Return [X, Y] of the center of cell containing provided text 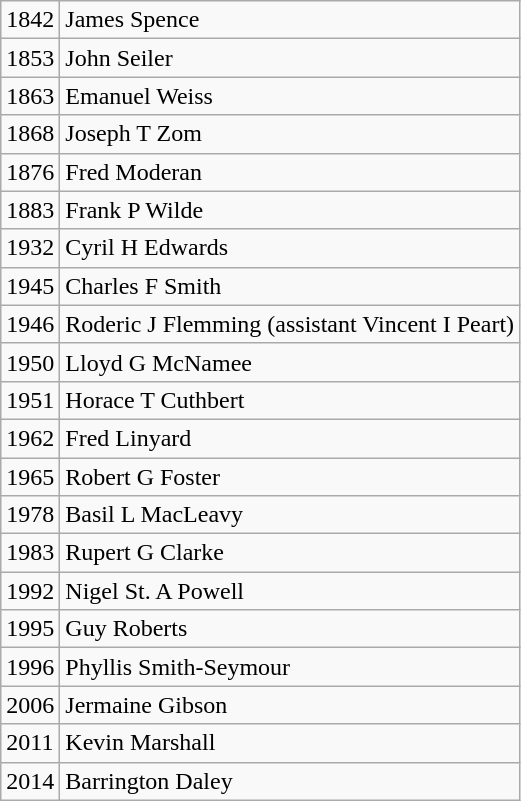
Phyllis Smith-Seymour [290, 667]
Rupert G Clarke [290, 553]
1853 [30, 58]
1876 [30, 172]
1932 [30, 248]
Roderic J Flemming (assistant Vincent I Peart) [290, 324]
1842 [30, 20]
2014 [30, 781]
Frank P Wilde [290, 210]
Joseph T Zom [290, 134]
1962 [30, 438]
Jermaine Gibson [290, 705]
1945 [30, 286]
1950 [30, 362]
Nigel St. A Powell [290, 591]
Kevin Marshall [290, 743]
1983 [30, 553]
1863 [30, 96]
Barrington Daley [290, 781]
1995 [30, 629]
1946 [30, 324]
James Spence [290, 20]
Fred Linyard [290, 438]
1868 [30, 134]
2006 [30, 705]
John Seiler [290, 58]
1965 [30, 477]
Robert G Foster [290, 477]
1992 [30, 591]
1996 [30, 667]
Lloyd G McNamee [290, 362]
1951 [30, 400]
1978 [30, 515]
Basil L MacLeavy [290, 515]
Charles F Smith [290, 286]
Guy Roberts [290, 629]
Cyril H Edwards [290, 248]
1883 [30, 210]
Emanuel Weiss [290, 96]
Horace T Cuthbert [290, 400]
2011 [30, 743]
Fred Moderan [290, 172]
